Return the (x, y) coordinate for the center point of the cell that contains the specified text.  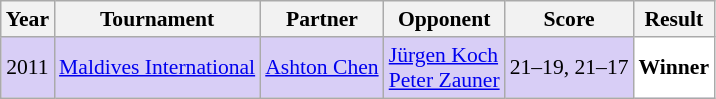
Ashton Chen (322, 68)
21–19, 21–17 (570, 68)
Maldives International (157, 68)
Opponent (444, 19)
Jürgen Koch Peter Zauner (444, 68)
Winner (674, 68)
Year (28, 19)
Partner (322, 19)
Tournament (157, 19)
Result (674, 19)
Score (570, 19)
2011 (28, 68)
